Return (x, y) of the center of cell containing provided text 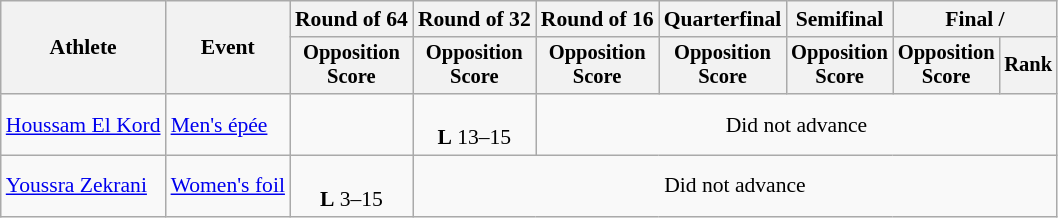
Men's épée (228, 124)
Rank (1028, 66)
Round of 32 (474, 19)
Event (228, 48)
Houssam El Kord (84, 124)
Round of 64 (352, 19)
Youssra Zekrani (84, 186)
Women's foil (228, 186)
Semifinal (840, 19)
L 3–15 (352, 186)
Quarterfinal (723, 19)
Final / (975, 19)
Round of 16 (598, 19)
L 13–15 (474, 124)
Athlete (84, 48)
